From the cell containing the given text, extract its center point as (X, Y) coordinate. 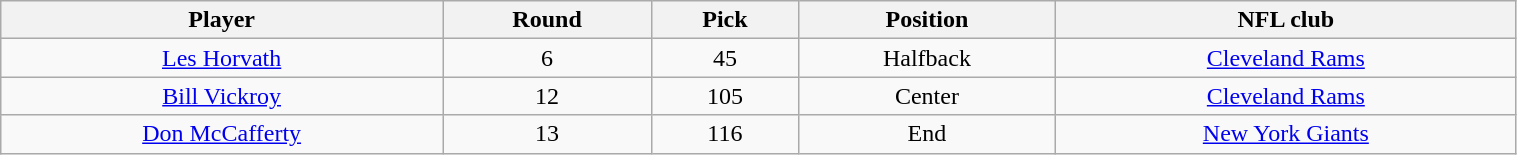
12 (546, 96)
New York Giants (1286, 134)
45 (726, 58)
Round (546, 20)
Pick (726, 20)
Les Horvath (222, 58)
End (926, 134)
Center (926, 96)
Bill Vickroy (222, 96)
Position (926, 20)
NFL club (1286, 20)
6 (546, 58)
105 (726, 96)
116 (726, 134)
Halfback (926, 58)
Player (222, 20)
13 (546, 134)
Don McCafferty (222, 134)
